Locate the cell with the specified text and output its [X, Y] center coordinate. 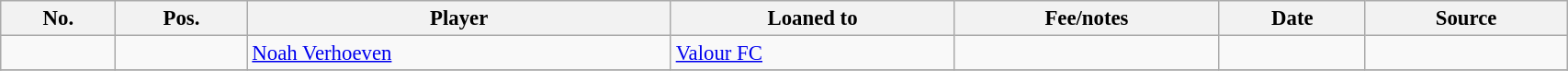
Loaned to [812, 18]
Fee/notes [1087, 18]
Pos. [182, 18]
Date [1292, 18]
Source [1466, 18]
Noah Verhoeven [459, 53]
No. [59, 18]
Player [459, 18]
Valour FC [812, 53]
